Output the [x, y] coordinate of the center of the cell containing the given text.  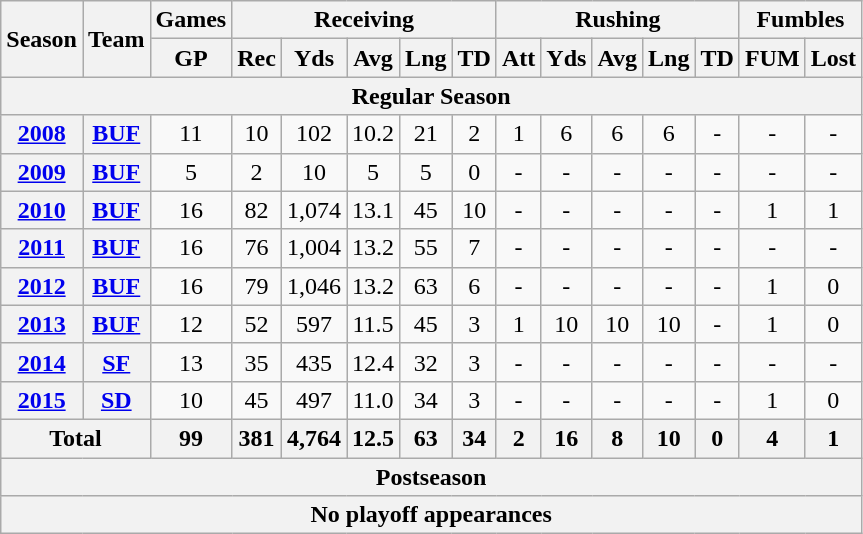
Regular Season [432, 96]
Team [116, 39]
2014 [42, 362]
Rushing [618, 20]
13 [191, 362]
1,074 [314, 210]
1,004 [314, 248]
35 [257, 362]
11.0 [374, 400]
32 [426, 362]
79 [257, 286]
52 [257, 324]
Total [76, 438]
FUM [772, 58]
102 [314, 134]
SD [116, 400]
11 [191, 134]
Rec [257, 58]
11.5 [374, 324]
2011 [42, 248]
SF [116, 362]
13.1 [374, 210]
2015 [42, 400]
99 [191, 438]
7 [474, 248]
4,764 [314, 438]
2013 [42, 324]
12.5 [374, 438]
10.2 [374, 134]
4 [772, 438]
Receiving [364, 20]
Lost [833, 58]
597 [314, 324]
8 [618, 438]
2008 [42, 134]
82 [257, 210]
Att [518, 58]
1,046 [314, 286]
No playoff appearances [432, 515]
76 [257, 248]
GP [191, 58]
2009 [42, 172]
55 [426, 248]
12.4 [374, 362]
2010 [42, 210]
Season [42, 39]
Games [191, 20]
Postseason [432, 477]
2012 [42, 286]
497 [314, 400]
381 [257, 438]
21 [426, 134]
435 [314, 362]
Fumbles [800, 20]
12 [191, 324]
